Search for the cell housing the specified text and yield its [X, Y] center coordinate. 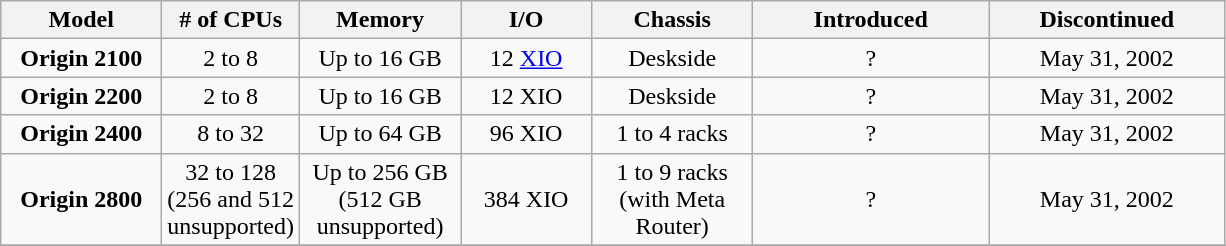
Discontinued [1107, 20]
Origin 2800 [82, 199]
# of CPUs [231, 20]
Origin 2200 [82, 96]
Origin 2400 [82, 134]
32 to 128 (256 and 512 unsupported) [231, 199]
Up to 64 GB [380, 134]
1 to 4 racks [672, 134]
1 to 9 racks (with Meta Router) [672, 199]
Memory [380, 20]
I/O [526, 20]
Origin 2100 [82, 58]
Chassis [672, 20]
Introduced [871, 20]
Up to 256 GB (512 GB unsupported) [380, 199]
Model [82, 20]
8 to 32 [231, 134]
96 XIO [526, 134]
384 XIO [526, 199]
